Capture the cell that displays the provided text and extract its (X, Y) central coordinate. 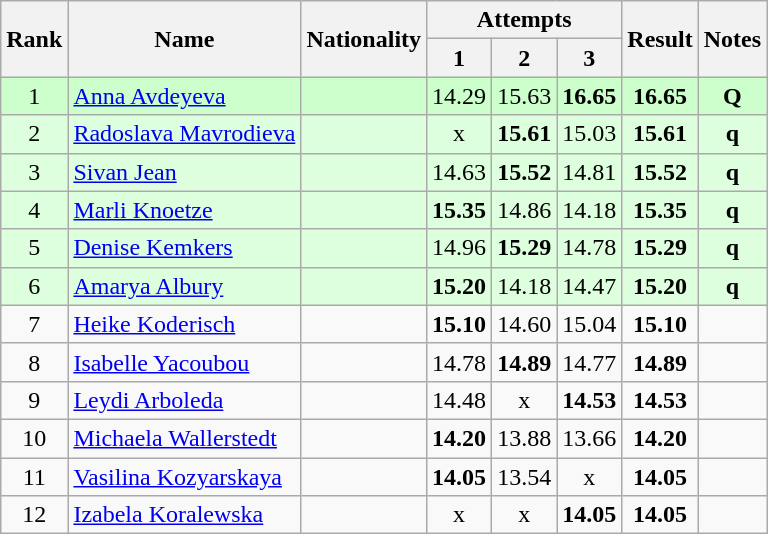
Marli Knoetze (184, 210)
7 (34, 324)
Radoslava Mavrodieva (184, 134)
Izabela Koralewska (184, 515)
Isabelle Yacoubou (184, 362)
13.66 (590, 438)
Q (732, 96)
15.03 (590, 134)
15.04 (590, 324)
4 (34, 210)
Nationality (364, 39)
Amarya Albury (184, 286)
Denise Kemkers (184, 248)
8 (34, 362)
Attempts (524, 20)
12 (34, 515)
Vasilina Kozyarskaya (184, 477)
6 (34, 286)
9 (34, 400)
11 (34, 477)
14.29 (460, 96)
14.77 (590, 362)
13.88 (524, 438)
Heike Koderisch (184, 324)
14.48 (460, 400)
14.81 (590, 172)
Result (660, 39)
14.60 (524, 324)
14.63 (460, 172)
5 (34, 248)
10 (34, 438)
Notes (732, 39)
Name (184, 39)
Anna Avdeyeva (184, 96)
14.86 (524, 210)
Leydi Arboleda (184, 400)
Rank (34, 39)
Sivan Jean (184, 172)
15.63 (524, 96)
Michaela Wallerstedt (184, 438)
14.47 (590, 286)
13.54 (524, 477)
14.96 (460, 248)
